Locate the cell with the specified text and output its [x, y] center coordinate. 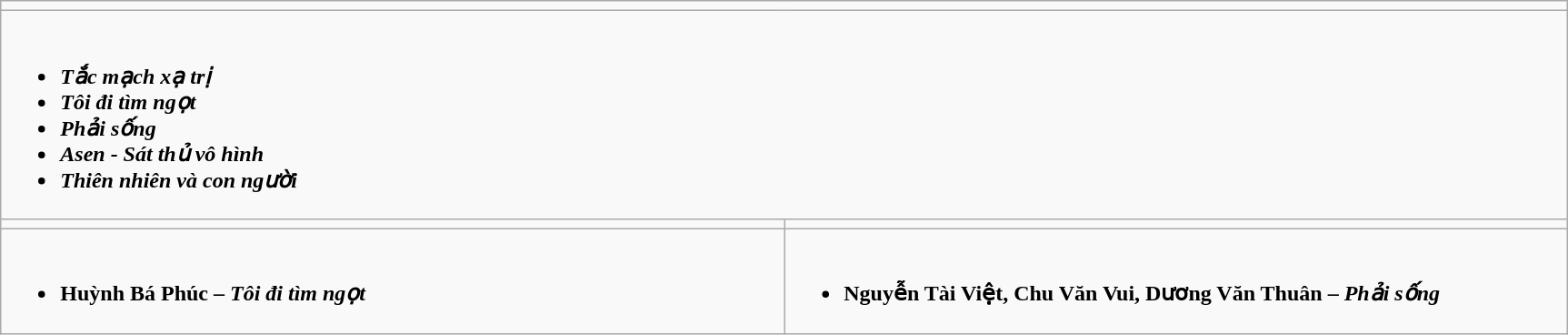
Tắc mạch xạ trịTôi đi tìm ngọtPhải sốngAsen - Sát thủ vô hìnhThiên nhiên và con người [784, 115]
Huỳnh Bá Phúc – Tôi đi tìm ngọt [393, 280]
Nguyễn Tài Việt, Chu Văn Vui, Dương Văn Thuân – Phải sống [1176, 280]
